Extract the (X, Y) coordinate from the center of the cell holding the provided text.  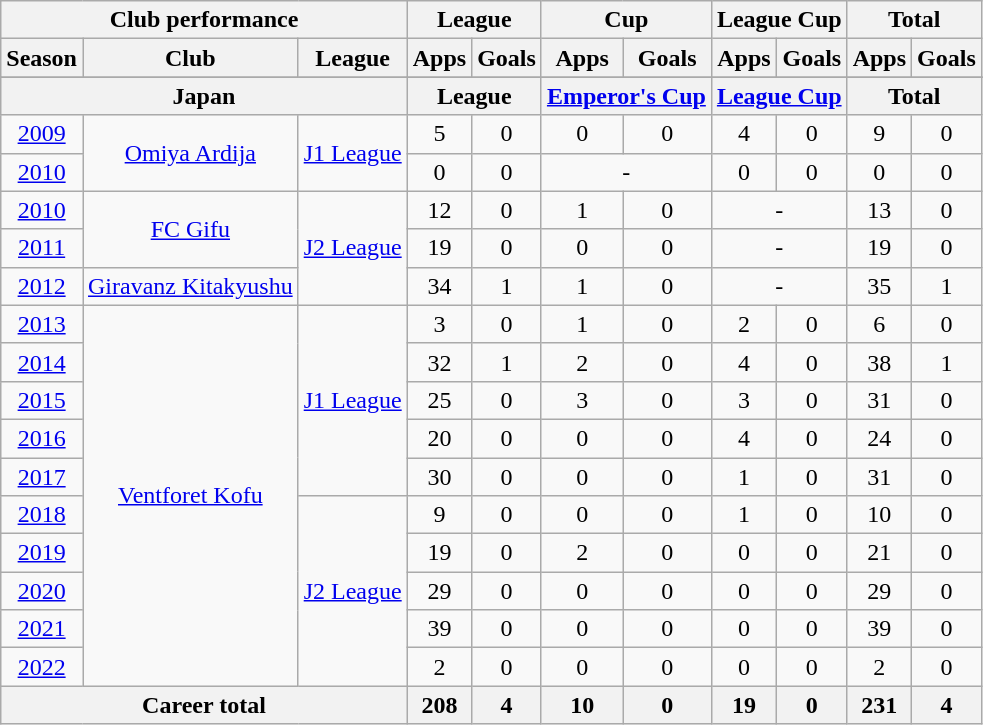
Japan (204, 96)
20 (439, 438)
Emperor's Cup (626, 96)
2021 (42, 629)
Club performance (204, 20)
2020 (42, 591)
6 (879, 324)
Cup (626, 20)
208 (439, 705)
30 (439, 477)
2016 (42, 438)
2022 (42, 667)
2018 (42, 515)
25 (439, 400)
Club (190, 58)
Ventforet Kofu (190, 496)
2013 (42, 324)
Giravanz Kitakyushu (190, 286)
38 (879, 362)
FC Gifu (190, 229)
2009 (42, 134)
34 (439, 286)
2019 (42, 553)
231 (879, 705)
12 (439, 210)
35 (879, 286)
2015 (42, 400)
32 (439, 362)
2017 (42, 477)
2012 (42, 286)
2011 (42, 248)
21 (879, 553)
5 (439, 134)
Career total (204, 705)
24 (879, 438)
Season (42, 58)
2014 (42, 362)
13 (879, 210)
Omiya Ardija (190, 153)
